Extract the (x, y) coordinate from the center of the cell holding the provided text.  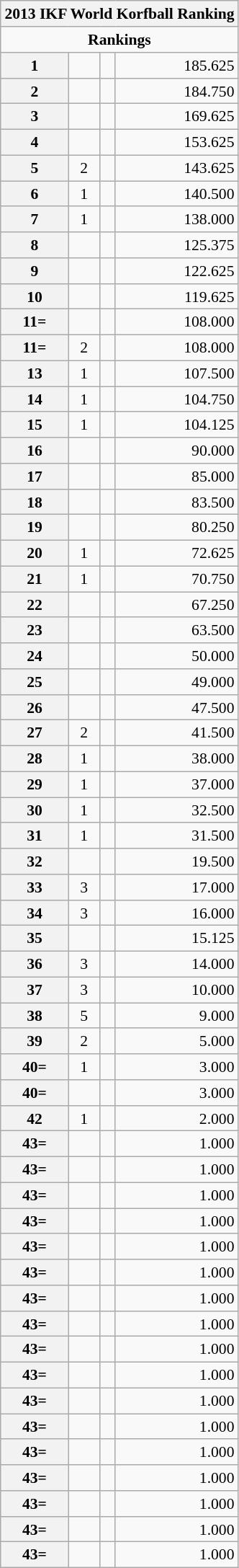
119.625 (176, 296)
17.000 (176, 887)
125.375 (176, 245)
63.500 (176, 630)
32 (35, 861)
13 (35, 373)
85.000 (176, 477)
30 (35, 810)
31.500 (176, 836)
16.000 (176, 913)
19 (35, 528)
153.625 (176, 142)
83.500 (176, 502)
169.625 (176, 117)
122.625 (176, 271)
42 (35, 1118)
41.500 (176, 733)
9.000 (176, 1016)
35 (35, 939)
18 (35, 502)
23 (35, 630)
37 (35, 990)
26 (35, 707)
107.500 (176, 373)
28 (35, 758)
33 (35, 887)
20 (35, 553)
27 (35, 733)
49.000 (176, 682)
2.000 (176, 1118)
25 (35, 682)
6 (35, 194)
104.125 (176, 425)
19.500 (176, 861)
138.000 (176, 219)
24 (35, 656)
184.750 (176, 91)
21 (35, 579)
143.625 (176, 168)
31 (35, 836)
16 (35, 451)
14.000 (176, 964)
Rankings (119, 40)
38 (35, 1016)
15.125 (176, 939)
140.500 (176, 194)
17 (35, 477)
4 (35, 142)
2013 IKF World Korfball Ranking (119, 14)
70.750 (176, 579)
14 (35, 399)
5.000 (176, 1041)
38.000 (176, 758)
39 (35, 1041)
10.000 (176, 990)
15 (35, 425)
8 (35, 245)
32.500 (176, 810)
185.625 (176, 66)
22 (35, 605)
9 (35, 271)
104.750 (176, 399)
80.250 (176, 528)
67.250 (176, 605)
7 (35, 219)
90.000 (176, 451)
34 (35, 913)
10 (35, 296)
50.000 (176, 656)
36 (35, 964)
47.500 (176, 707)
72.625 (176, 553)
37.000 (176, 784)
29 (35, 784)
